Return the (X, Y) coordinate for the center point of the cell that contains the specified text.  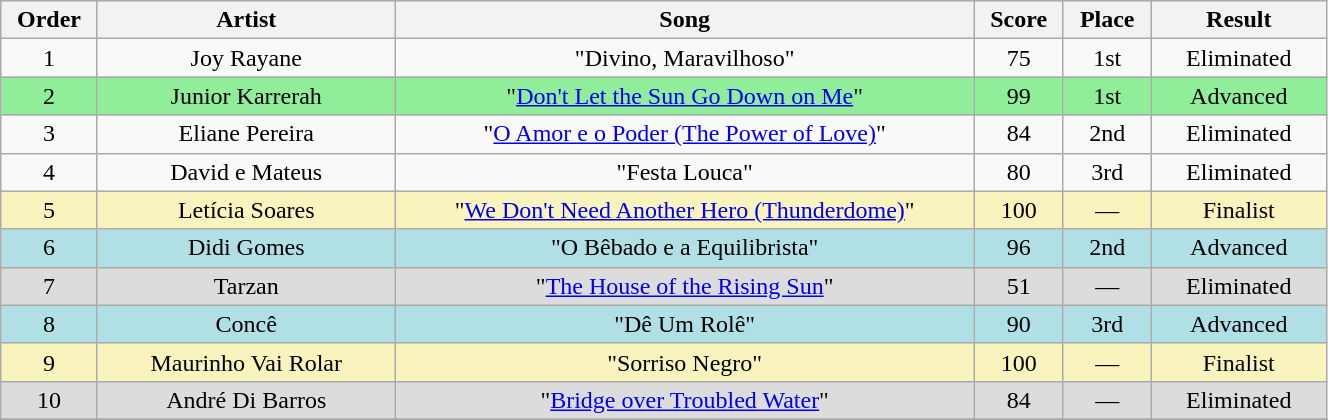
Artist (246, 20)
Song (684, 20)
"Divino, Maravilhoso" (684, 58)
51 (1018, 286)
Concê (246, 324)
10 (49, 400)
"Don't Let the Sun Go Down on Me" (684, 96)
Tarzan (246, 286)
David e Mateus (246, 172)
"O Bêbado e a Equilibrista" (684, 248)
9 (49, 362)
Score (1018, 20)
99 (1018, 96)
5 (49, 210)
Maurinho Vai Rolar (246, 362)
"Festa Louca" (684, 172)
6 (49, 248)
Eliane Pereira (246, 134)
96 (1018, 248)
75 (1018, 58)
3 (49, 134)
90 (1018, 324)
4 (49, 172)
7 (49, 286)
"We Don't Need Another Hero (Thunderdome)" (684, 210)
Didi Gomes (246, 248)
8 (49, 324)
Place (1107, 20)
"The House of the Rising Sun" (684, 286)
2 (49, 96)
Letícia Soares (246, 210)
Result (1238, 20)
Junior Karrerah (246, 96)
"O Amor e o Poder (The Power of Love)" (684, 134)
"Bridge over Troubled Water" (684, 400)
"Sorriso Negro" (684, 362)
Joy Rayane (246, 58)
1 (49, 58)
80 (1018, 172)
"Dê Um Rolê" (684, 324)
André Di Barros (246, 400)
Order (49, 20)
